Pinpoint the cell where the given text exists, returning its [x, y] midpoint coordinate. 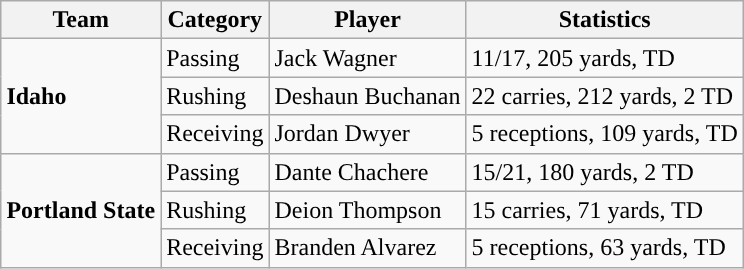
22 carries, 212 yards, 2 TD [604, 96]
Statistics [604, 20]
Branden Alvarez [368, 248]
Idaho [81, 96]
5 receptions, 109 yards, TD [604, 134]
Player [368, 20]
5 receptions, 63 yards, TD [604, 248]
15 carries, 71 yards, TD [604, 210]
Portland State [81, 210]
Deion Thompson [368, 210]
Jack Wagner [368, 58]
Jordan Dwyer [368, 134]
15/21, 180 yards, 2 TD [604, 172]
Team [81, 20]
Deshaun Buchanan [368, 96]
Dante Chachere [368, 172]
11/17, 205 yards, TD [604, 58]
Category [215, 20]
